Determine the (x, y) coordinate at the center of the cell enclosing the given text.  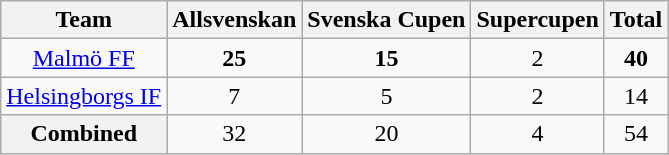
15 (386, 58)
Helsingborgs IF (84, 96)
20 (386, 134)
Combined (84, 134)
14 (636, 96)
7 (234, 96)
Total (636, 20)
Supercupen (538, 20)
54 (636, 134)
5 (386, 96)
Allsvenskan (234, 20)
32 (234, 134)
Malmö FF (84, 58)
4 (538, 134)
Svenska Cupen (386, 20)
Team (84, 20)
40 (636, 58)
25 (234, 58)
